Detect which cell encompasses the target text, then output its (x, y) center coordinate. 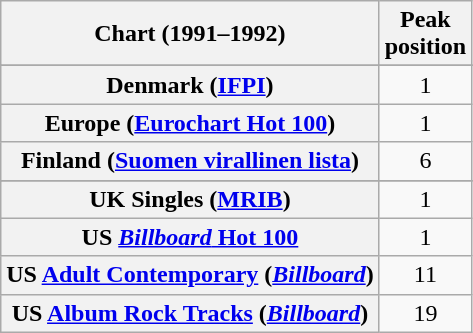
Finland (Suomen virallinen lista) (190, 161)
Denmark (IFPI) (190, 85)
11 (425, 275)
US Billboard Hot 100 (190, 237)
Europe (Eurochart Hot 100) (190, 123)
US Album Rock Tracks (Billboard) (190, 313)
US Adult Contemporary (Billboard) (190, 275)
6 (425, 161)
19 (425, 313)
Chart (1991–1992) (190, 34)
UK Singles (MRIB) (190, 199)
Peakposition (425, 34)
